Output the (x, y) coordinate of the center of the cell containing the given text.  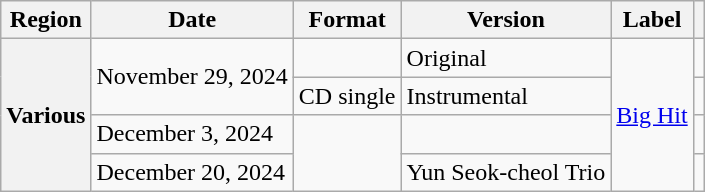
Big Hit (652, 115)
Yun Seok-cheol Trio (506, 172)
Instrumental (506, 96)
Format (347, 20)
December 20, 2024 (192, 172)
Label (652, 20)
December 3, 2024 (192, 134)
Various (46, 115)
Date (192, 20)
Version (506, 20)
November 29, 2024 (192, 77)
Region (46, 20)
Original (506, 58)
CD single (347, 96)
